Provide the (X, Y) coordinate of the cell's center where the given text is located.  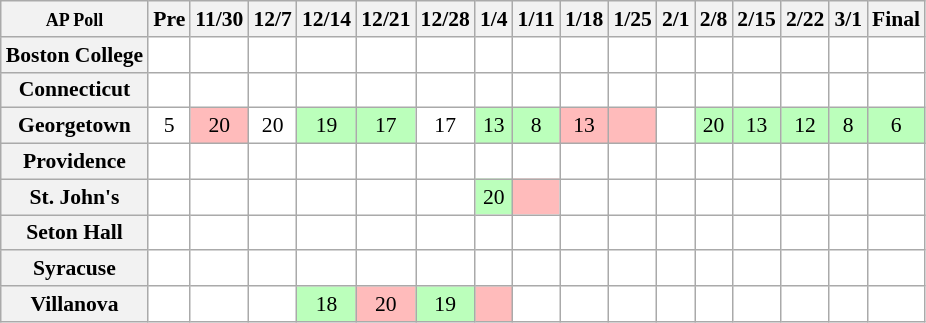
Villanova (74, 304)
1/18 (584, 19)
2/1 (676, 19)
3/1 (848, 19)
Pre (169, 19)
2/15 (756, 19)
AP Poll (74, 19)
12/7 (272, 19)
6 (896, 126)
Final (896, 19)
12/28 (446, 19)
Georgetown (74, 126)
11/30 (219, 19)
5 (169, 126)
Syracuse (74, 269)
1/11 (536, 19)
1/4 (494, 19)
Seton Hall (74, 233)
Connecticut (74, 90)
St. John's (74, 197)
2/8 (714, 19)
12/14 (326, 19)
18 (326, 304)
Boston College (74, 55)
Providence (74, 162)
12/21 (386, 19)
12 (806, 126)
1/25 (632, 19)
2/22 (806, 19)
